Pinpoint the cell where the given text exists, returning its (X, Y) midpoint coordinate. 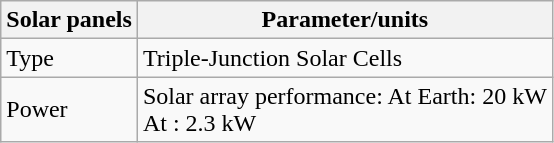
Triple-Junction Solar Cells (344, 58)
Type (70, 58)
Solar panels (70, 20)
Parameter/units (344, 20)
Solar array performance: At Earth: 20 kWAt : 2.3 kW (344, 110)
Power (70, 110)
